Extract the (x, y) coordinate from the center of the cell holding the provided text.  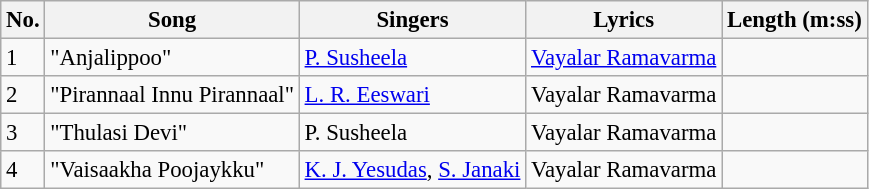
L. R. Eeswari (412, 95)
Singers (412, 20)
No. (23, 20)
"Vaisaakha Poojaykku" (172, 170)
"Pirannaal Innu Pirannaal" (172, 95)
1 (23, 58)
3 (23, 133)
Song (172, 20)
4 (23, 170)
"Thulasi Devi" (172, 133)
Lyrics (624, 20)
K. J. Yesudas, S. Janaki (412, 170)
Length (m:ss) (794, 20)
2 (23, 95)
"Anjalippoo" (172, 58)
